Return (X, Y) of the center of cell containing provided text 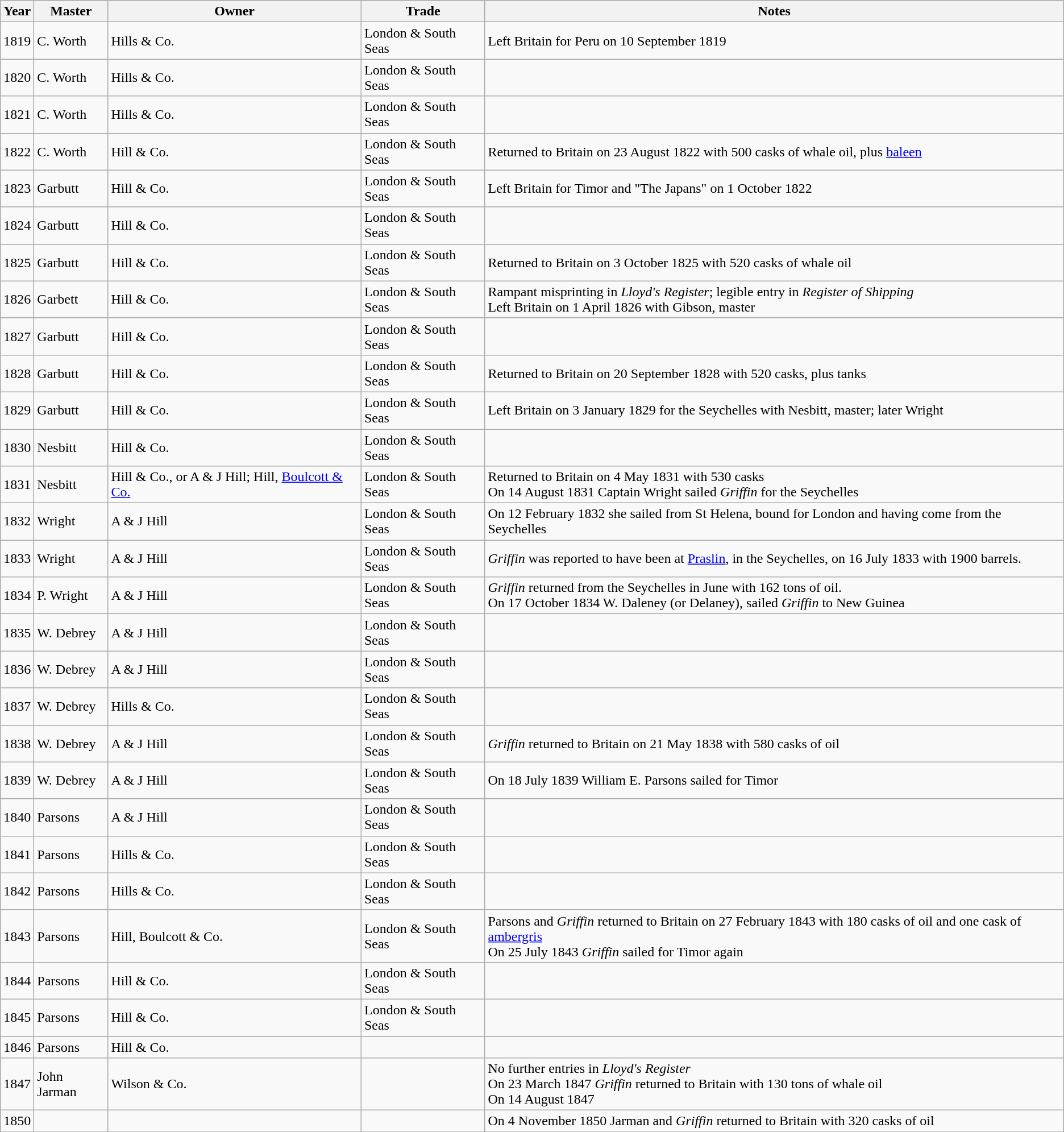
1832 (17, 522)
1828 (17, 373)
Year (17, 11)
Hill, Boulcott & Co. (235, 936)
Returned to Britain on 20 September 1828 with 520 casks, plus tanks (774, 373)
1850 (17, 1121)
1842 (17, 891)
1845 (17, 1018)
1846 (17, 1047)
Returned to Britain on 23 August 1822 with 500 casks of whale oil, plus baleen (774, 151)
Notes (774, 11)
1831 (17, 484)
Owner (235, 11)
1830 (17, 447)
Garbett (71, 299)
1840 (17, 818)
1838 (17, 744)
Master (71, 11)
1839 (17, 780)
1835 (17, 632)
1827 (17, 337)
1844 (17, 980)
Left Britain for Timor and "The Japans" on 1 October 1822 (774, 189)
No further entries in Lloyd's Register On 23 March 1847 Griffin returned to Britain with 130 tons of whale oil On 14 August 1847 (774, 1084)
Griffin returned to Britain on 21 May 1838 with 580 casks of oil (774, 744)
1833 (17, 558)
Griffin returned from the Seychelles in June with 162 tons of oil.On 17 October 1834 W. Daleney (or Delaney), sailed Griffin to New Guinea (774, 596)
1824 (17, 225)
1821 (17, 115)
1822 (17, 151)
Griffin was reported to have been at Praslin, in the Seychelles, on 16 July 1833 with 1900 barrels. (774, 558)
Left Britain for Peru on 10 September 1819 (774, 41)
Wilson & Co. (235, 1084)
Rampant misprinting in Lloyd's Register; legible entry in Register of Shipping Left Britain on 1 April 1826 with Gibson, master (774, 299)
P. Wright (71, 596)
Returned to Britain on 3 October 1825 with 520 casks of whale oil (774, 263)
Returned to Britain on 4 May 1831 with 530 casksOn 14 August 1831 Captain Wright sailed Griffin for the Seychelles (774, 484)
1823 (17, 189)
Trade (423, 11)
Hill & Co., or A & J Hill; Hill, Boulcott & Co. (235, 484)
1841 (17, 854)
1819 (17, 41)
1829 (17, 410)
1847 (17, 1084)
1836 (17, 670)
On 12 February 1832 she sailed from St Helena, bound for London and having come from the Seychelles (774, 522)
1820 (17, 77)
On 18 July 1839 William E. Parsons sailed for Timor (774, 780)
1843 (17, 936)
Left Britain on 3 January 1829 for the Seychelles with Nesbitt, master; later Wright (774, 410)
1837 (17, 706)
On 4 November 1850 Jarman and Griffin returned to Britain with 320 casks of oil (774, 1121)
1826 (17, 299)
1825 (17, 263)
John Jarman (71, 1084)
1834 (17, 596)
